Identify which cell holds the provided text, then report its [X, Y] central coordinate. 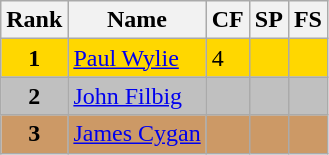
CF [228, 20]
Name [137, 20]
SP [268, 20]
3 [34, 134]
Paul Wylie [137, 58]
James Cygan [137, 134]
4 [228, 58]
FS [308, 20]
Rank [34, 20]
2 [34, 96]
John Filbig [137, 96]
1 [34, 58]
